Capture the cell that displays the provided text and extract its (x, y) central coordinate. 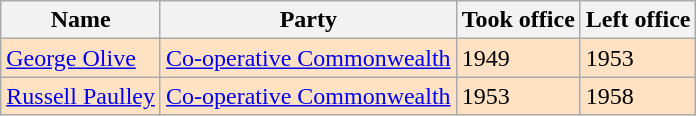
Left office (638, 20)
Party (308, 20)
Name (81, 20)
Russell Paulley (81, 96)
Took office (518, 20)
1949 (518, 58)
1958 (638, 96)
George Olive (81, 58)
